Identify which cell holds the provided text, then report its (X, Y) central coordinate. 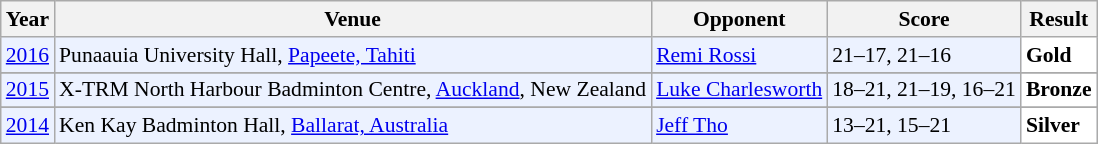
X-TRM North Harbour Badminton Centre, Auckland, New Zealand (352, 90)
2014 (28, 126)
13–21, 15–21 (924, 126)
Result (1059, 19)
18–21, 21–19, 16–21 (924, 90)
Silver (1059, 126)
Ken Kay Badminton Hall, Ballarat, Australia (352, 126)
Luke Charlesworth (739, 90)
Year (28, 19)
Jeff Tho (739, 126)
Punaauia University Hall, Papeete, Tahiti (352, 55)
21–17, 21–16 (924, 55)
Bronze (1059, 90)
Remi Rossi (739, 55)
Opponent (739, 19)
Gold (1059, 55)
2016 (28, 55)
2015 (28, 90)
Venue (352, 19)
Score (924, 19)
